Provide the [X, Y] coordinate of the cell's center where the given text is located.  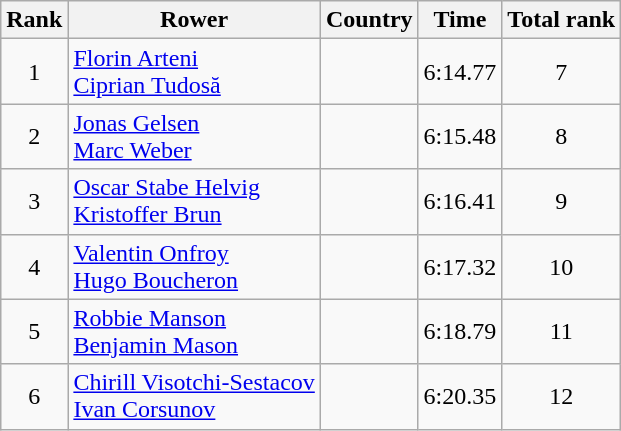
Valentin OnfroyHugo Boucheron [194, 266]
11 [562, 332]
7 [562, 72]
12 [562, 396]
10 [562, 266]
6 [34, 396]
4 [34, 266]
5 [34, 332]
Country [369, 20]
1 [34, 72]
Jonas GelsenMarc Weber [194, 136]
Florin ArteniCiprian Tudosă [194, 72]
Rank [34, 20]
Chirill Visotchi-SestacovIvan Corsunov [194, 396]
Time [460, 20]
6:15.48 [460, 136]
Oscar Stabe HelvigKristoffer Brun [194, 202]
3 [34, 202]
6:18.79 [460, 332]
9 [562, 202]
Total rank [562, 20]
6:20.35 [460, 396]
2 [34, 136]
Robbie MansonBenjamin Mason [194, 332]
6:14.77 [460, 72]
6:17.32 [460, 266]
8 [562, 136]
Rower [194, 20]
6:16.41 [460, 202]
